Pinpoint the cell where the given text exists, returning its (x, y) midpoint coordinate. 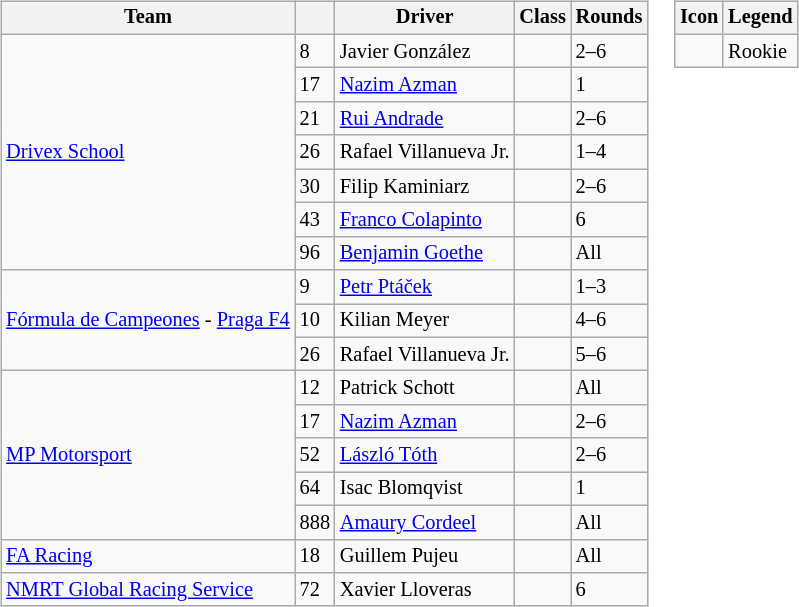
72 (315, 590)
Drivex School (148, 152)
Xavier Lloveras (425, 590)
Rui Andrade (425, 119)
Rookie (760, 51)
Legend (760, 18)
Rounds (610, 18)
Fórmula de Campeones - Praga F4 (148, 320)
Javier González (425, 51)
Isac Blomqvist (425, 489)
888 (315, 522)
4–6 (610, 321)
8 (315, 51)
18 (315, 556)
Patrick Schott (425, 388)
43 (315, 220)
52 (315, 455)
Filip Kaminiarz (425, 186)
Team (148, 18)
FA Racing (148, 556)
10 (315, 321)
Petr Ptáček (425, 287)
Franco Colapinto (425, 220)
Amaury Cordeel (425, 522)
Driver (425, 18)
Kilian Meyer (425, 321)
Guillem Pujeu (425, 556)
30 (315, 186)
1–4 (610, 152)
5–6 (610, 354)
NMRT Global Racing Service (148, 590)
96 (315, 253)
MP Motorsport (148, 455)
64 (315, 489)
1–3 (610, 287)
Benjamin Goethe (425, 253)
Class (543, 18)
21 (315, 119)
9 (315, 287)
Icon (699, 18)
László Tóth (425, 455)
12 (315, 388)
